Detect which cell encompasses the target text, then output its [x, y] center coordinate. 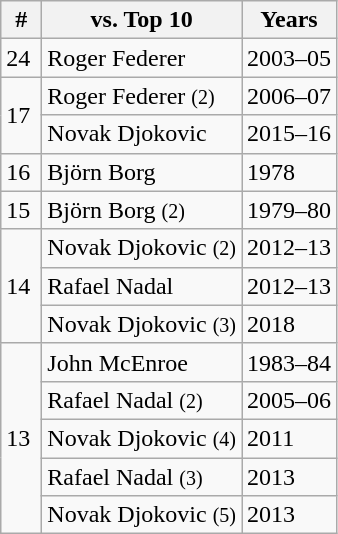
Novak Djokovic (3) [142, 324]
Björn Borg (2) [142, 210]
1979–80 [290, 210]
Novak Djokovic (2) [142, 248]
Years [290, 20]
vs. Top 10 [142, 20]
16 [22, 172]
Rafael Nadal [142, 286]
2011 [290, 438]
Roger Federer (2) [142, 96]
Novak Djokovic [142, 134]
2003–05 [290, 58]
15 [22, 210]
13 [22, 438]
2006–07 [290, 96]
1978 [290, 172]
2005–06 [290, 400]
Roger Federer [142, 58]
# [22, 20]
17 [22, 115]
Novak Djokovic (4) [142, 438]
John McEnroe [142, 362]
Rafael Nadal (2) [142, 400]
Rafael Nadal (3) [142, 477]
24 [22, 58]
2018 [290, 324]
Björn Borg [142, 172]
2015–16 [290, 134]
1983–84 [290, 362]
14 [22, 286]
Novak Djokovic (5) [142, 515]
